Find where the given text appears and provide that cell's center as [x, y] coordinate. 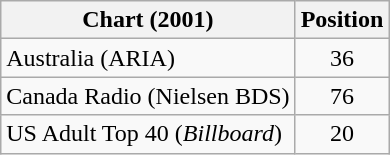
Canada Radio (Nielsen BDS) [148, 96]
Chart (2001) [148, 20]
36 [342, 58]
20 [342, 134]
Position [342, 20]
76 [342, 96]
US Adult Top 40 (Billboard) [148, 134]
Australia (ARIA) [148, 58]
